Find where the given text appears and provide that cell's center as (X, Y) coordinate. 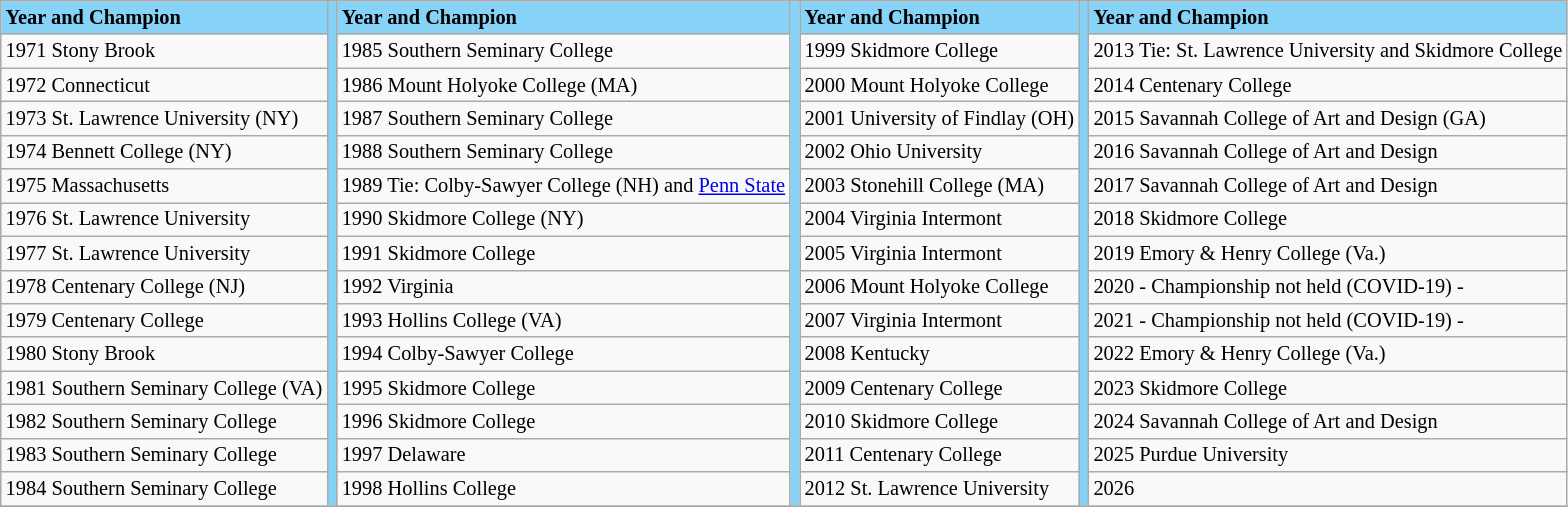
1997 Delaware (564, 455)
2014 Centenary College (1328, 85)
1975 Massachusetts (164, 186)
2022 Emory & Henry College (Va.) (1328, 354)
1988 Southern Seminary College (564, 152)
1984 Southern Seminary College (164, 489)
2013 Tie: St. Lawrence University and Skidmore College (1328, 51)
2006 Mount Holyoke College (940, 287)
2009 Centenary College (940, 388)
2021 - Championship not held (COVID-19) - (1328, 320)
2005 Virginia Intermont (940, 253)
1974 Bennett College (NY) (164, 152)
1980 Stony Brook (164, 354)
1982 Southern Seminary College (164, 421)
1981 Southern Seminary College (VA) (164, 388)
2020 - Championship not held (COVID-19) - (1328, 287)
1992 Virginia (564, 287)
2019 Emory & Henry College (Va.) (1328, 253)
1979 Centenary College (164, 320)
1996 Skidmore College (564, 421)
2011 Centenary College (940, 455)
1973 St. Lawrence University (NY) (164, 118)
1991 Skidmore College (564, 253)
2023 Skidmore College (1328, 388)
1994 Colby-Sawyer College (564, 354)
2008 Kentucky (940, 354)
1971 Stony Brook (164, 51)
1976 St. Lawrence University (164, 219)
1999 Skidmore College (940, 51)
1972 Connecticut (164, 85)
2015 Savannah College of Art and Design (GA) (1328, 118)
1995 Skidmore College (564, 388)
1989 Tie: Colby-Sawyer College (NH) and Penn State (564, 186)
1977 St. Lawrence University (164, 253)
1987 Southern Seminary College (564, 118)
2010 Skidmore College (940, 421)
2016 Savannah College of Art and Design (1328, 152)
1986 Mount Holyoke College (MA) (564, 85)
1990 Skidmore College (NY) (564, 219)
2004 Virginia Intermont (940, 219)
2002 Ohio University (940, 152)
2017 Savannah College of Art and Design (1328, 186)
2000 Mount Holyoke College (940, 85)
2001 University of Findlay (OH) (940, 118)
1985 Southern Seminary College (564, 51)
1993 Hollins College (VA) (564, 320)
2025 Purdue University (1328, 455)
2012 St. Lawrence University (940, 489)
2003 Stonehill College (MA) (940, 186)
2007 Virginia Intermont (940, 320)
2018 Skidmore College (1328, 219)
1998 Hollins College (564, 489)
2026 (1328, 489)
1983 Southern Seminary College (164, 455)
2024 Savannah College of Art and Design (1328, 421)
1978 Centenary College (NJ) (164, 287)
